Extract the [x, y] coordinate from the center of the cell holding the provided text.  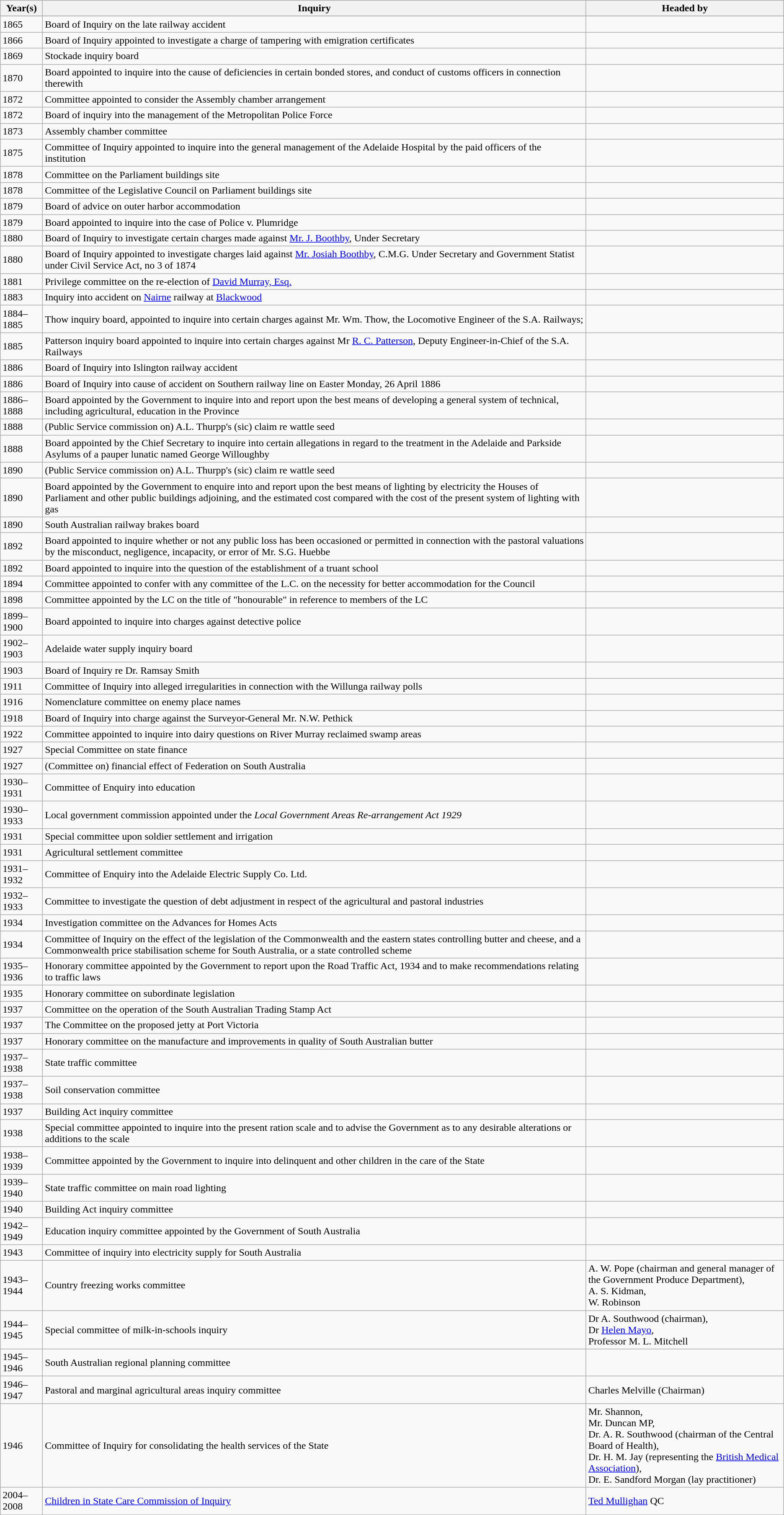
1902–1903 [22, 649]
Board of Inquiry into cause of accident on Southern railway line on Easter Monday, 26 April 1886 [314, 384]
Board of Inquiry on the late railway accident [314, 24]
Board of advice on outer harbor accommodation [314, 206]
State traffic committee on main road lighting [314, 1187]
Board of Inquiry into charge against the Surveyor-General Mr. N.W. Pethick [314, 718]
1886–1888 [22, 406]
1911 [22, 686]
Dr A. Southwood (chairman),Dr Helen Mayo,Professor M. L. Mitchell [685, 1330]
1943–1944 [22, 1285]
Special committee upon soldier settlement and irrigation [314, 836]
1899–1900 [22, 622]
State traffic committee [314, 1063]
Committee on the Parliament buildings site [314, 174]
Charles Melville (Chairman) [685, 1390]
1935 [22, 993]
Committee appointed to confer with any committee of the L.C. on the necessity for better accommodation for the Council [314, 584]
Board appointed to inquire into the question of the establishment of a truant school [314, 568]
1865 [22, 24]
Board of Inquiry to investigate certain charges made against Mr. J. Boothby, Under Secretary [314, 238]
1870 [22, 78]
1883 [22, 297]
1935–1936 [22, 972]
1946–1947 [22, 1390]
Committee of Enquiry into education [314, 788]
Honorary committee on subordinate legislation [314, 993]
1875 [22, 153]
South Australian railway brakes board [314, 525]
Year(s) [22, 8]
Committee of Enquiry into the Adelaide Electric Supply Co. Ltd. [314, 874]
1939–1940 [22, 1187]
A. W. Pope (chairman and general manager of the Government Produce Department),A. S. Kidman,W. Robinson [685, 1285]
1903 [22, 670]
Local government commission appointed under the Local Government Areas Re-arrangement Act 1929 [314, 814]
1932–1933 [22, 902]
Children in State Care Commission of Inquiry [314, 1501]
Honorary committee on the manufacture and improvements in quality of South Australian butter [314, 1041]
Education inquiry committee appointed by the Government of South Australia [314, 1231]
1938 [22, 1133]
Committee of inquiry into electricity supply for South Australia [314, 1253]
Inquiry into accident on Nairne railway at Blackwood [314, 297]
Pastoral and marginal agricultural areas inquiry committee [314, 1390]
Committee to investigate the question of debt adjustment in respect of the agricultural and pastoral industries [314, 902]
Committee of the Legislative Council on Parliament buildings site [314, 190]
Nomenclature committee on enemy place names [314, 702]
1940 [22, 1209]
1884–1885 [22, 319]
Board appointed to inquire into the case of Police v. Plumridge [314, 222]
Soil conservation committee [314, 1090]
Headed by [685, 8]
Committee of Inquiry into alleged irregularities in connection with the Willunga railway polls [314, 686]
(Committee on) financial effect of Federation on South Australia [314, 766]
1946 [22, 1445]
Committee of Inquiry appointed to inquire into the general management of the Adelaide Hospital by the paid officers of the institution [314, 153]
Committee appointed to inquire into dairy questions on River Murray reclaimed swamp areas [314, 734]
1894 [22, 584]
1885 [22, 346]
Committee appointed by the LC on the title of "honourable" in reference to members of the LC [314, 600]
Special committee of milk-in-schools inquiry [314, 1330]
1918 [22, 718]
Country freezing works committee [314, 1285]
1866 [22, 40]
1942–1949 [22, 1231]
Board of Inquiry appointed to investigate a charge of tampering with emigration certificates [314, 40]
Thow inquiry board, appointed to inquire into certain charges against Mr. Wm. Thow, the Locomotive Engineer of the S.A. Railways; [314, 319]
Ted Mullighan QC [685, 1501]
Investigation committee on the Advances for Homes Acts [314, 923]
Honorary committee appointed by the Government to report upon the Road Traffic Act, 1934 and to make recommendations relating to traffic laws [314, 972]
2004–2008 [22, 1501]
1938–1939 [22, 1161]
The Committee on the proposed jetty at Port Victoria [314, 1025]
1881 [22, 282]
Agricultural settlement committee [314, 852]
1931–1932 [22, 874]
1922 [22, 734]
1916 [22, 702]
1869 [22, 56]
Patterson inquiry board appointed to inquire into certain charges against Mr R. C. Patterson, Deputy Engineer-in-Chief of the S.A. Railways [314, 346]
Committee appointed by the Government to inquire into delinquent and other children in the care of the State [314, 1161]
South Australian regional planning committee [314, 1362]
Privilege committee on the re-election of David Murray, Esq. [314, 282]
Board appointed to inquire into charges against detective police [314, 622]
Assembly chamber committee [314, 131]
Stockade inquiry board [314, 56]
1945–1946 [22, 1362]
Inquiry [314, 8]
Committee appointed to consider the Assembly chamber arrangement [314, 99]
1873 [22, 131]
Adelaide water supply inquiry board [314, 649]
Special Committee on state finance [314, 750]
Board appointed to inquire into the cause of deficiencies in certain bonded stores, and conduct of customs officers in connection therewith [314, 78]
Committee of Inquiry for consolidating the health services of the State [314, 1445]
Board of Inquiry into Islington railway accident [314, 368]
Board of Inquiry re Dr. Ramsay Smith [314, 670]
1943 [22, 1253]
Committee on the operation of the South Australian Trading Stamp Act [314, 1009]
1944–1945 [22, 1330]
1898 [22, 600]
1930–1931 [22, 788]
Board of inquiry into the management of the Metropolitan Police Force [314, 115]
1930–1933 [22, 814]
